Identify which cell holds the provided text, then report its [x, y] central coordinate. 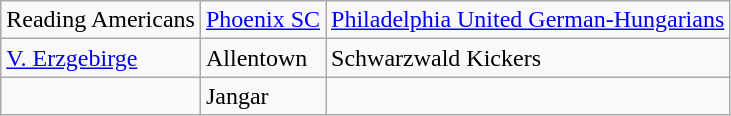
Schwarzwald Kickers [528, 58]
V. Erzgebirge [101, 58]
Philadelphia United German-Hungarians [528, 20]
Allentown [262, 58]
Phoenix SC [262, 20]
Reading Americans [101, 20]
Jangar [262, 96]
